Determine the [X, Y] coordinate at the center of the cell enclosing the given text.  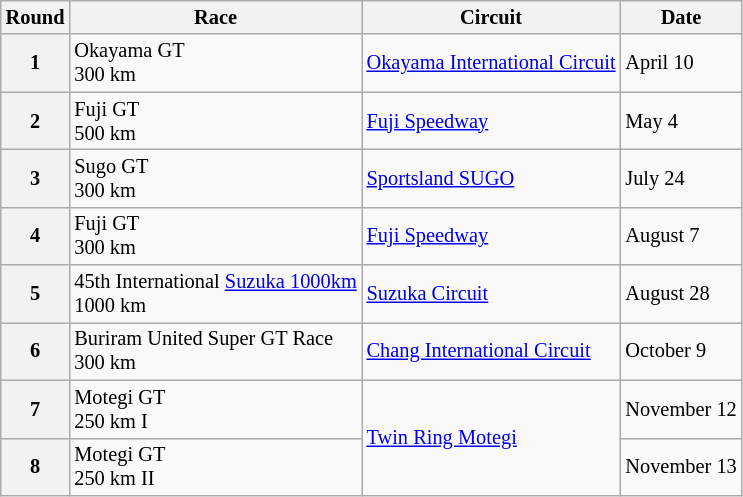
October 9 [680, 351]
8 [36, 467]
Date [680, 17]
August 28 [680, 294]
April 10 [680, 63]
45th International Suzuka 1000km1000 km [215, 294]
Motegi GT250 km II [215, 467]
August 7 [680, 236]
6 [36, 351]
Suzuka Circuit [492, 294]
Chang International Circuit [492, 351]
Motegi GT250 km I [215, 409]
Fuji GT 500 km [215, 121]
Okayama International Circuit [492, 63]
Buriram United Super GT Race300 km [215, 351]
November 13 [680, 467]
4 [36, 236]
Race [215, 17]
1 [36, 63]
Twin Ring Motegi [492, 438]
November 12 [680, 409]
5 [36, 294]
July 24 [680, 178]
Round [36, 17]
Sportsland SUGO [492, 178]
3 [36, 178]
May 4 [680, 121]
2 [36, 121]
7 [36, 409]
Sugo GT300 km [215, 178]
Circuit [492, 17]
Okayama GT300 km [215, 63]
Fuji GT 300 km [215, 236]
